Extract the (x, y) coordinate from the center of the cell holding the provided text.  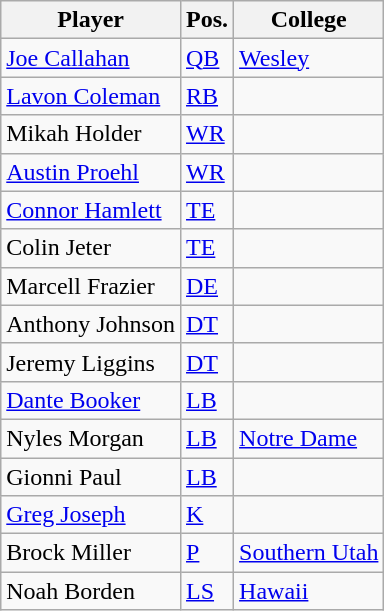
Mikah Holder (91, 134)
Wesley (309, 58)
Noah Borden (91, 591)
Dante Booker (91, 400)
QB (206, 58)
Marcell Frazier (91, 286)
DE (206, 286)
RB (206, 96)
Brock Miller (91, 553)
College (309, 20)
Nyles Morgan (91, 438)
Pos. (206, 20)
Hawaii (309, 591)
P (206, 553)
Colin Jeter (91, 248)
Lavon Coleman (91, 96)
LS (206, 591)
Joe Callahan (91, 58)
Greg Joseph (91, 515)
Anthony Johnson (91, 324)
Gionni Paul (91, 477)
Jeremy Liggins (91, 362)
Player (91, 20)
Austin Proehl (91, 172)
K (206, 515)
Southern Utah (309, 553)
Notre Dame (309, 438)
Connor Hamlett (91, 210)
